Locate the cell with the specified text and output its (X, Y) center coordinate. 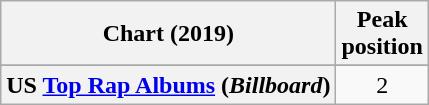
Peakposition (382, 34)
Chart (2019) (168, 34)
2 (382, 85)
US Top Rap Albums (Billboard) (168, 85)
